From the cell containing the given text, extract its center point as (x, y) coordinate. 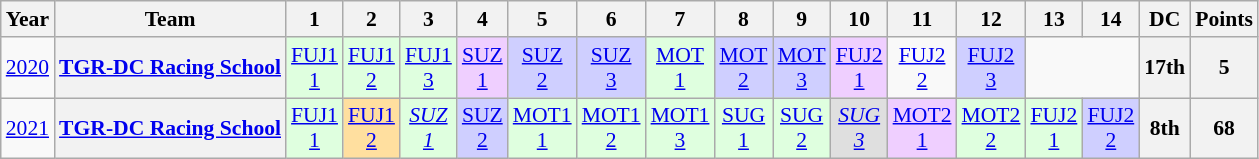
17th (1164, 68)
68 (1224, 128)
8th (1164, 128)
14 (1110, 19)
2 (372, 19)
7 (680, 19)
4 (482, 19)
MOT22 (992, 128)
9 (802, 19)
MOT12 (612, 128)
SUG3 (860, 128)
2020 (28, 68)
MOT21 (922, 128)
DC (1164, 19)
MOT13 (680, 128)
8 (743, 19)
MOT1 (680, 68)
MOT2 (743, 68)
SUZ3 (612, 68)
Year (28, 19)
MOT3 (802, 68)
MOT11 (542, 128)
11 (922, 19)
10 (860, 19)
FUJ23 (992, 68)
SUG2 (802, 128)
Points (1224, 19)
SUG1 (743, 128)
13 (1054, 19)
12 (992, 19)
6 (612, 19)
Team (170, 19)
2021 (28, 128)
3 (428, 19)
FUJ13 (428, 68)
1 (314, 19)
